Search for the cell housing the specified text and yield its [x, y] center coordinate. 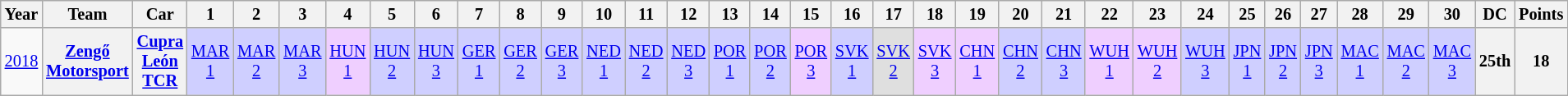
8 [520, 14]
27 [1319, 14]
SVK3 [935, 62]
30 [1452, 14]
GER2 [520, 62]
DC [1495, 14]
NED3 [688, 62]
1 [210, 14]
MAR3 [302, 62]
13 [729, 14]
16 [852, 14]
JPN3 [1319, 62]
19 [977, 14]
MAC3 [1452, 62]
14 [770, 14]
25th [1495, 62]
HUN3 [436, 62]
21 [1064, 14]
JPN2 [1283, 62]
3 [302, 14]
MAC2 [1406, 62]
CHN2 [1020, 62]
SVK2 [893, 62]
Team [87, 14]
7 [479, 14]
POR3 [812, 62]
20 [1020, 14]
NED1 [604, 62]
JPN1 [1248, 62]
POR2 [770, 62]
2 [256, 14]
CHN3 [1064, 62]
17 [893, 14]
29 [1406, 14]
5 [392, 14]
NED2 [646, 62]
11 [646, 14]
MAR2 [256, 62]
12 [688, 14]
2018 [21, 62]
15 [812, 14]
WUH2 [1157, 62]
4 [347, 14]
POR1 [729, 62]
HUN1 [347, 62]
MAR1 [210, 62]
Cupra León TCR [160, 62]
25 [1248, 14]
WUH1 [1109, 62]
HUN2 [392, 62]
24 [1205, 14]
Car [160, 14]
GER3 [562, 62]
MAC1 [1360, 62]
28 [1360, 14]
GER1 [479, 62]
22 [1109, 14]
6 [436, 14]
10 [604, 14]
Zengő Motorsport [87, 62]
WUH3 [1205, 62]
Year [21, 14]
SVK1 [852, 62]
CHN1 [977, 62]
9 [562, 14]
Points [1541, 14]
23 [1157, 14]
26 [1283, 14]
